Pinpoint the cell where the given text exists, returning its (x, y) midpoint coordinate. 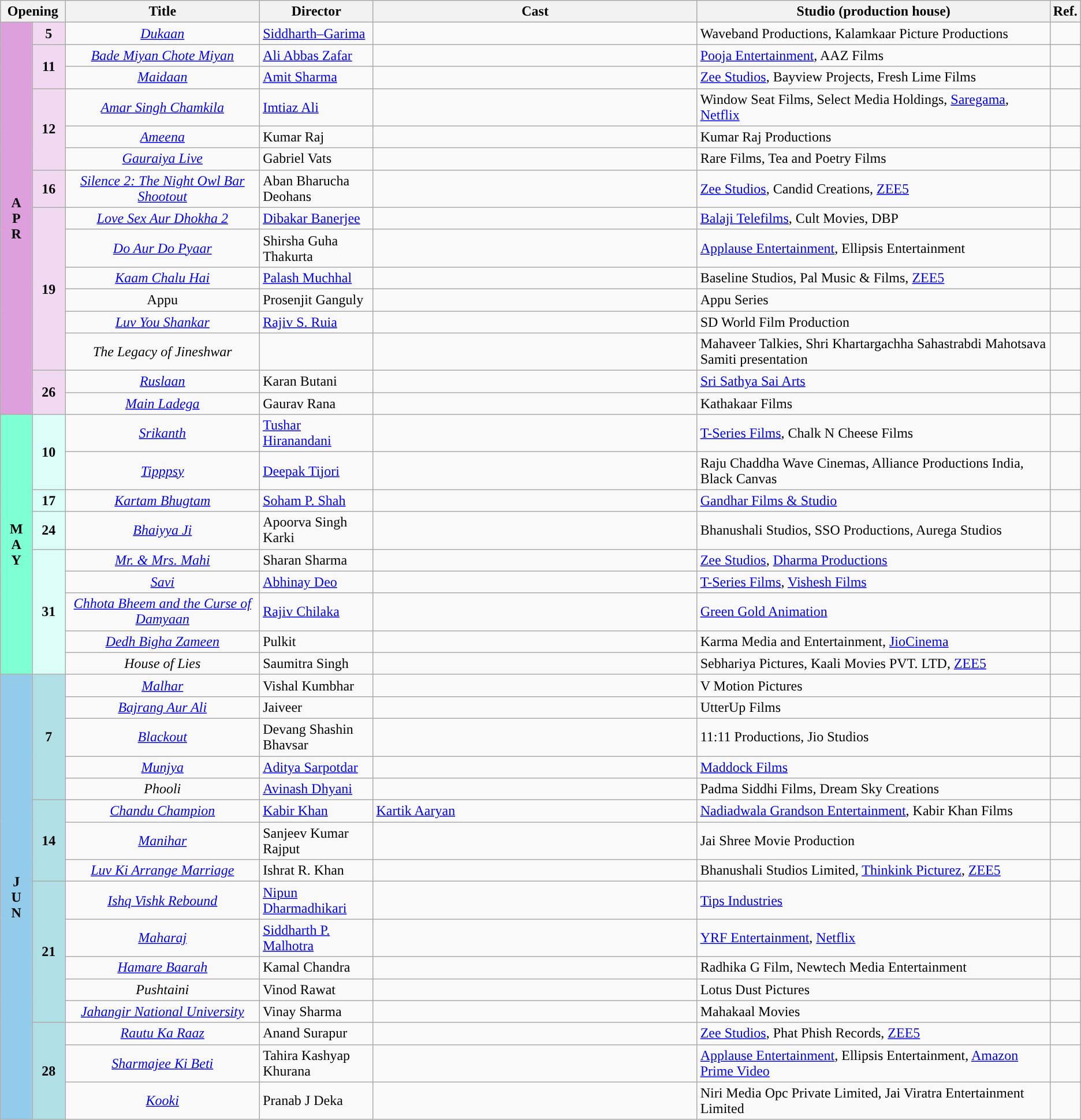
Do Aur Do Pyaar (163, 248)
Bade Miyan Chote Miyan (163, 55)
Waveband Productions, Kalamkaar Picture Productions (873, 33)
Soham P. Shah (316, 501)
Savi (163, 582)
The Legacy of Jineshwar (163, 352)
Love Sex Aur Dhokha 2 (163, 218)
Kartam Bhugtam (163, 501)
MAY (16, 545)
Kartik Aaryan (535, 811)
Siddharth–Garima (316, 33)
Maddock Films (873, 767)
Aban Bharucha Deohans (316, 188)
Deepak Tijori (316, 471)
Vinod Rawat (316, 990)
7 (49, 737)
Hamare Baarah (163, 968)
31 (49, 612)
Mahaveer Talkies, Shri Khartargachha Sahastrabdi Mahotsava Samiti presentation (873, 352)
Karan Butani (316, 382)
Amit Sharma (316, 77)
SD World Film Production (873, 322)
Jahangir National University (163, 1011)
16 (49, 188)
Blackout (163, 737)
Dibakar Banerjee (316, 218)
Vishal Kumbhar (316, 685)
Sharmajee Ki Beti (163, 1063)
Rare Films, Tea and Poetry Films (873, 159)
Opening (33, 12)
Bhanushali Studios, SSO Productions, Aurega Studios (873, 530)
Green Gold Animation (873, 612)
Kumar Raj Productions (873, 137)
28 (49, 1071)
Sanjeev Kumar Rajput (316, 841)
Palash Muchhal (316, 278)
Kamal Chandra (316, 968)
Luv You Shankar (163, 322)
Shirsha Guha Thakurta (316, 248)
Dukaan (163, 33)
Pooja Entertainment, AAZ Films (873, 55)
21 (49, 952)
11:11 Productions, Jio Studios (873, 737)
Silence 2: The Night Owl Bar Shootout (163, 188)
10 (49, 452)
Zee Studios, Candid Creations, ZEE5 (873, 188)
Rautu Ka Raaz (163, 1033)
JUN (16, 897)
Zee Studios, Dharma Productions (873, 560)
Sri Sathya Sai Arts (873, 382)
26 (49, 393)
Jaiveer (316, 707)
Apoorva Singh Karki (316, 530)
Amar Singh Chamkila (163, 107)
Tipppsy (163, 471)
Balaji Telefilms, Cult Movies, DBP (873, 218)
Zee Studios, Phat Phish Records, ZEE5 (873, 1033)
Gandhar Films & Studio (873, 501)
Chandu Champion (163, 811)
Tushar Hiranandani (316, 433)
Sebhariya Pictures, Kaali Movies PVT. LTD, ZEE5 (873, 663)
Bhaiyya Ji (163, 530)
Tahira Kashyap Khurana (316, 1063)
Maharaj (163, 938)
Karma Media and Entertainment, JioCinema (873, 641)
Zee Studios, Bayview Projects, Fresh Lime Films (873, 77)
Gauraiya Live (163, 159)
V Motion Pictures (873, 685)
Gabriel Vats (316, 159)
Jai Shree Movie Production (873, 841)
Pulkit (316, 641)
Ishq Vishk Rebound (163, 901)
Raju Chaddha Wave Cinemas, Alliance Productions India, Black Canvas (873, 471)
Imtiaz Ali (316, 107)
Kabir Khan (316, 811)
Ameena (163, 137)
YRF Entertainment, Netflix (873, 938)
Studio (production house) (873, 12)
Nadiadwala Grandson Entertainment, Kabir Khan Films (873, 811)
Kathakaar Films (873, 404)
Rajiv Chilaka (316, 612)
Tips Industries (873, 901)
UtterUp Films (873, 707)
Munjya (163, 767)
Kooki (163, 1100)
Luv Ki Arrange Marriage (163, 871)
Pushtaini (163, 990)
Saumitra Singh (316, 663)
T-Series Films, Chalk N Cheese Films (873, 433)
T-Series Films, Vishesh Films (873, 582)
Abhinay Deo (316, 582)
Appu (163, 300)
Chhota Bheem and the Curse of Damyaan (163, 612)
Srikanth (163, 433)
5 (49, 33)
Anand Surapur (316, 1033)
19 (49, 289)
Nipun Dharmadhikari (316, 901)
Director (316, 12)
Phooli (163, 789)
Lotus Dust Pictures (873, 990)
Ruslaan (163, 382)
24 (49, 530)
House of Lies (163, 663)
Title (163, 12)
Kumar Raj (316, 137)
12 (49, 129)
Dedh Bigha Zameen (163, 641)
Vinay Sharma (316, 1011)
Devang Shashin Bhavsar (316, 737)
Kaam Chalu Hai (163, 278)
Malhar (163, 685)
Mahakaal Movies (873, 1011)
Applause Entertainment, Ellipsis Entertainment, Amazon Prime Video (873, 1063)
Sharan Sharma (316, 560)
Manihar (163, 841)
Rajiv S. Ruia (316, 322)
APR (16, 218)
11 (49, 66)
Aditya Sarpotdar (316, 767)
Maidaan (163, 77)
Prosenjit Ganguly (316, 300)
Siddharth P. Malhotra (316, 938)
Main Ladega (163, 404)
Applause Entertainment, Ellipsis Entertainment (873, 248)
Cast (535, 12)
Niri Media Opc Private Limited, Jai Viratra Entertainment Limited (873, 1100)
Avinash Dhyani (316, 789)
Ref. (1065, 12)
Padma Siddhi Films, Dream Sky Creations (873, 789)
14 (49, 841)
Radhika G Film, Newtech Media Entertainment (873, 968)
Ali Abbas Zafar (316, 55)
Mr. & Mrs. Mahi (163, 560)
Bhanushali Studios Limited, Thinkink Picturez, ZEE5 (873, 871)
Ishrat R. Khan (316, 871)
Window Seat Films, Select Media Holdings, Saregama, Netflix (873, 107)
17 (49, 501)
Gaurav Rana (316, 404)
Appu Series (873, 300)
Bajrang Aur Ali (163, 707)
Baseline Studios, Pal Music & Films, ZEE5 (873, 278)
Pranab J Deka (316, 1100)
